Detect which cell encompasses the target text, then output its (X, Y) center coordinate. 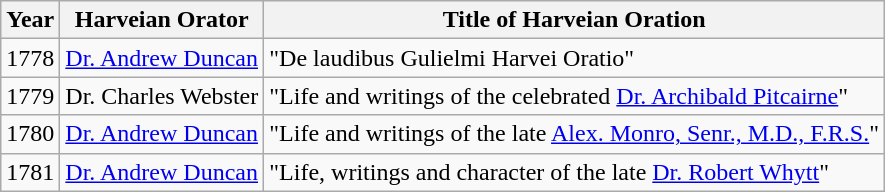
Dr. Charles Webster (162, 96)
Harveian Orator (162, 20)
Title of Harveian Oration (574, 20)
1778 (30, 58)
"Life and writings of the late Alex. Monro, Senr., M.D., F.R.S." (574, 134)
1781 (30, 172)
1780 (30, 134)
"Life and writings of the celebrated Dr. Archibald Pitcairne" (574, 96)
"De laudibus Gulielmi Harvei Oratio" (574, 58)
Year (30, 20)
"Life, writings and character of the late Dr. Robert Whytt" (574, 172)
1779 (30, 96)
